Provide the (X, Y) coordinate of the cell's center where the given text is located.  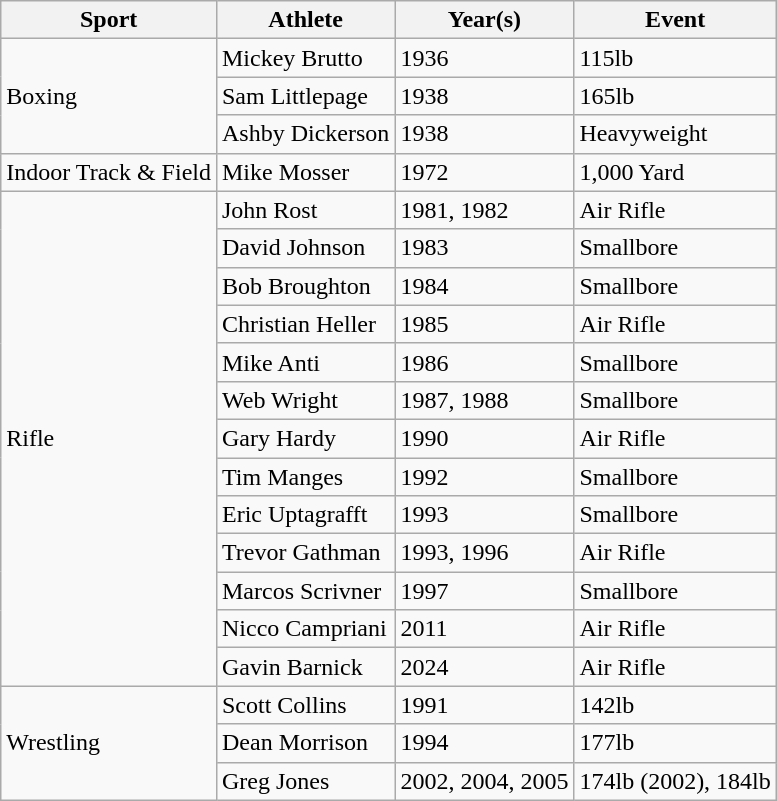
1994 (484, 743)
165lb (675, 96)
Mike Anti (305, 362)
Rifle (109, 438)
1936 (484, 58)
2024 (484, 667)
115lb (675, 58)
142lb (675, 705)
Trevor Gathman (305, 553)
Sport (109, 20)
174lb (2002), 184lb (675, 781)
Heavyweight (675, 134)
1990 (484, 438)
Ashby Dickerson (305, 134)
1,000 Yard (675, 172)
177lb (675, 743)
1992 (484, 477)
David Johnson (305, 248)
1987, 1988 (484, 400)
1986 (484, 362)
Event (675, 20)
1991 (484, 705)
Scott Collins (305, 705)
1981, 1982 (484, 210)
Mike Mosser (305, 172)
Greg Jones (305, 781)
Tim Manges (305, 477)
1984 (484, 286)
2011 (484, 629)
Boxing (109, 96)
Marcos Scrivner (305, 591)
John Rost (305, 210)
Gary Hardy (305, 438)
Gavin Barnick (305, 667)
Sam Littlepage (305, 96)
1985 (484, 324)
Mickey Brutto (305, 58)
1983 (484, 248)
Nicco Campriani (305, 629)
Athlete (305, 20)
Bob Broughton (305, 286)
Christian Heller (305, 324)
Eric Uptagrafft (305, 515)
Year(s) (484, 20)
Indoor Track & Field (109, 172)
1993, 1996 (484, 553)
2002, 2004, 2005 (484, 781)
1972 (484, 172)
Wrestling (109, 743)
Web Wright (305, 400)
1993 (484, 515)
Dean Morrison (305, 743)
1997 (484, 591)
